Capture the cell that displays the provided text and extract its [x, y] central coordinate. 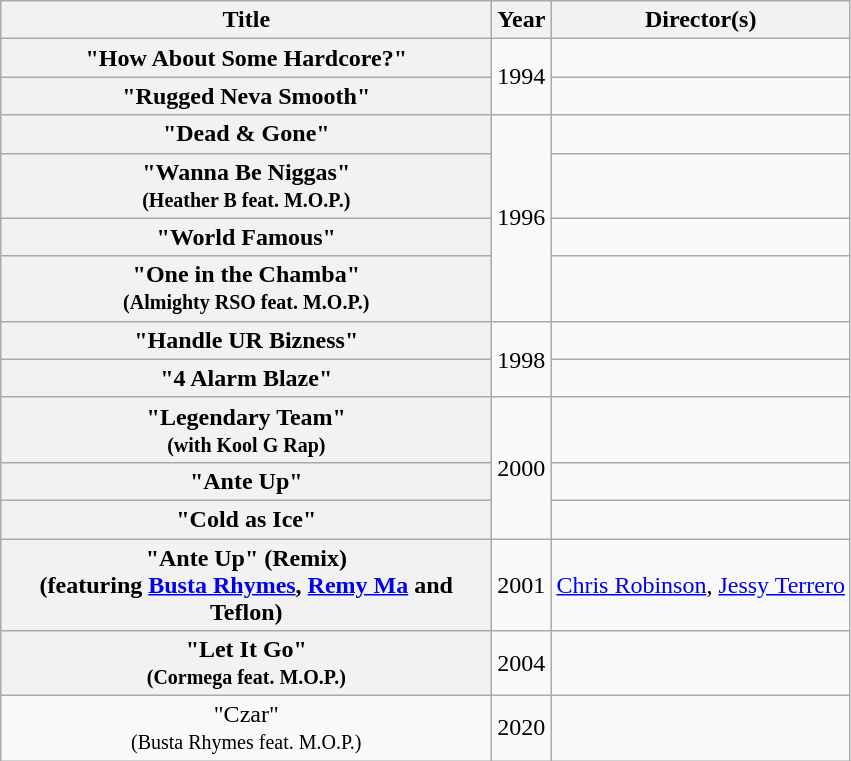
1998 [522, 359]
2020 [522, 728]
"Legendary Team"(with Kool G Rap) [246, 430]
"Handle UR Bizness" [246, 340]
Year [522, 20]
"Ante Up" (Remix)(featuring Busta Rhymes, Remy Ma and Teflon) [246, 584]
"How About Some Hardcore?" [246, 58]
"Ante Up" [246, 481]
"Czar"(Busta Rhymes feat. M.O.P.) [246, 728]
Director(s) [701, 20]
"One in the Chamba"(Almighty RSO feat. M.O.P.) [246, 288]
"Dead & Gone" [246, 134]
"Wanna Be Niggas"(Heather B feat. M.O.P.) [246, 186]
1996 [522, 218]
"Rugged Neva Smooth" [246, 96]
"Let It Go"(Cormega feat. M.O.P.) [246, 664]
"4 Alarm Blaze" [246, 378]
"Cold as Ice" [246, 519]
"World Famous" [246, 237]
Chris Robinson, Jessy Terrero [701, 584]
1994 [522, 77]
2001 [522, 584]
2004 [522, 664]
2000 [522, 468]
Title [246, 20]
